Determine the [X, Y] coordinate at the center of the cell enclosing the given text.  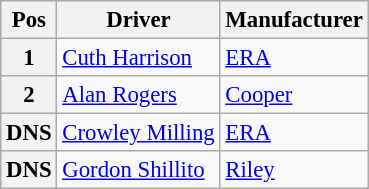
Pos [29, 20]
Gordon Shillito [138, 170]
Crowley Milling [138, 133]
Manufacturer [294, 20]
2 [29, 95]
Riley [294, 170]
1 [29, 58]
Cooper [294, 95]
Alan Rogers [138, 95]
Driver [138, 20]
Cuth Harrison [138, 58]
